Pinpoint the cell where the given text exists, returning its (x, y) midpoint coordinate. 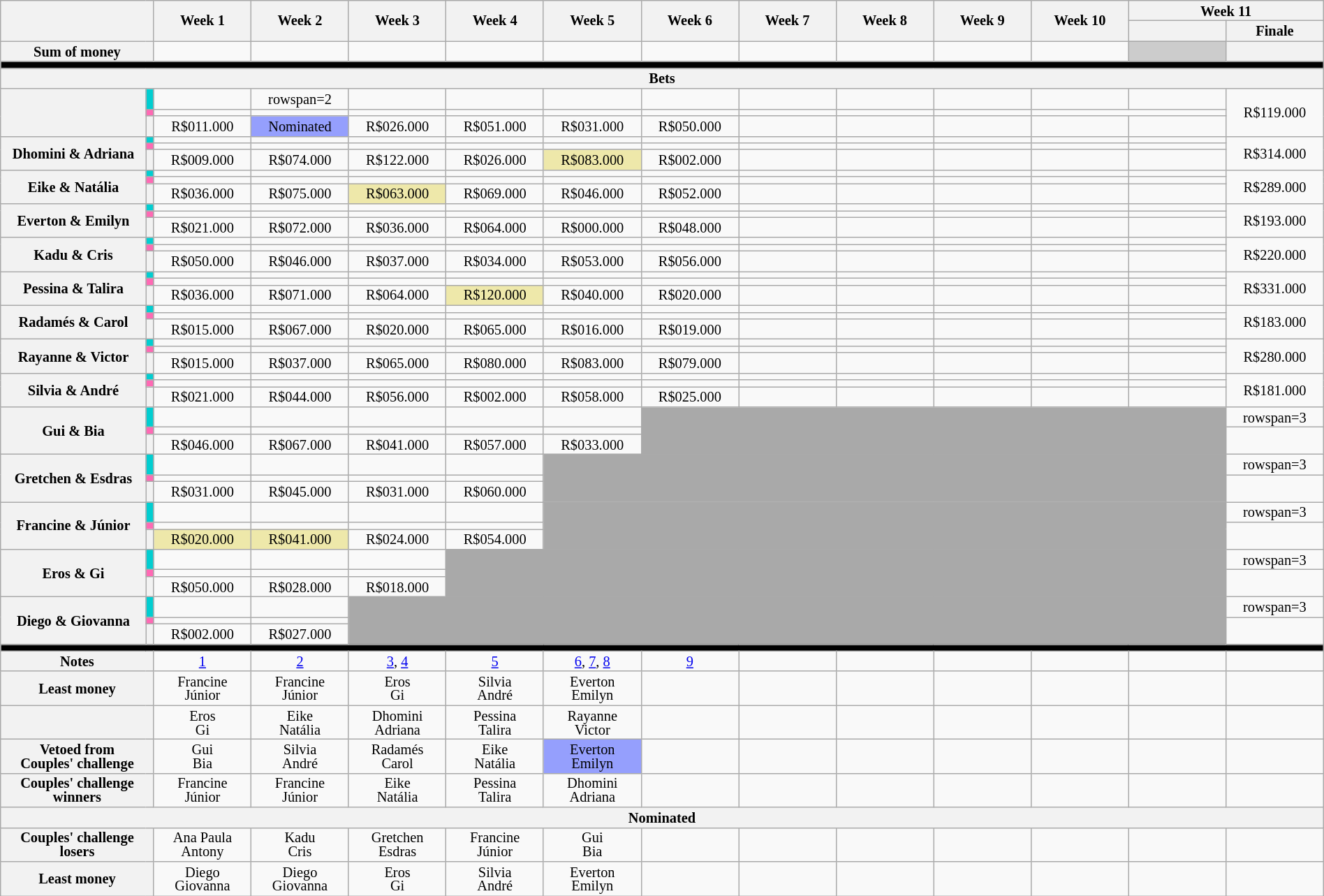
Week 10 (1080, 20)
R$052.000 (690, 193)
R$079.000 (690, 363)
Week 6 (690, 20)
R$122.000 (397, 159)
Week 9 (983, 20)
R$072.000 (300, 228)
Silvia & André (73, 390)
R$016.000 (592, 328)
Week 3 (397, 20)
Week 2 (300, 20)
rowspan=2 (300, 99)
R$024.000 (397, 539)
RadamésCarol (397, 756)
Ana PaulaAntony (203, 845)
R$058.000 (592, 397)
R$025.000 (690, 397)
Bets (662, 78)
R$045.000 (300, 492)
R$028.000 (300, 587)
R$074.000 (300, 159)
Week 7 (788, 20)
R$009.000 (203, 159)
R$054.000 (495, 539)
R$120.000 (495, 295)
R$048.000 (690, 228)
Radamés & Carol (73, 322)
R$181.000 (1275, 390)
6, 7, 8 (592, 661)
GretchenEsdras (397, 845)
R$193.000 (1275, 221)
R$033.000 (592, 444)
Eros & Gi (73, 573)
5 (495, 661)
Finale (1275, 31)
Dhomini & Adriana (73, 153)
Week 11 (1226, 10)
Diego & Giovanna (73, 620)
R$119.000 (1275, 112)
R$057.000 (495, 444)
Week 4 (495, 20)
9 (690, 661)
R$280.000 (1275, 355)
3, 4 (397, 661)
Sum of money (77, 52)
R$040.000 (592, 295)
R$183.000 (1275, 322)
R$071.000 (300, 295)
R$044.000 (300, 397)
Couples' challengelosers (77, 845)
R$289.000 (1275, 186)
R$075.000 (300, 193)
Pessina & Talira (73, 288)
R$331.000 (1275, 288)
Gui & Bia (73, 430)
R$314.000 (1275, 153)
R$063.000 (397, 193)
R$018.000 (397, 587)
R$069.000 (495, 193)
Francine & Júnior (73, 525)
Week 8 (885, 20)
R$000.000 (592, 228)
Week 1 (203, 20)
R$060.000 (495, 492)
R$051.000 (495, 126)
1 (203, 661)
KaduCris (300, 845)
R$220.000 (1275, 254)
RayanneVictor (592, 722)
R$053.000 (592, 261)
R$027.000 (300, 634)
Gretchen & Esdras (73, 478)
Couples' challengewinners (77, 791)
Everton & Emilyn (73, 221)
R$034.000 (495, 261)
Kadu & Cris (73, 254)
R$019.000 (690, 328)
Week 5 (592, 20)
Eike & Natália (73, 186)
2 (300, 661)
Vetoed fromCouples' challenge (77, 756)
Rayanne & Victor (73, 355)
Notes (77, 661)
R$080.000 (495, 363)
R$011.000 (203, 126)
